Pinpoint the cell where the given text exists, returning its (X, Y) midpoint coordinate. 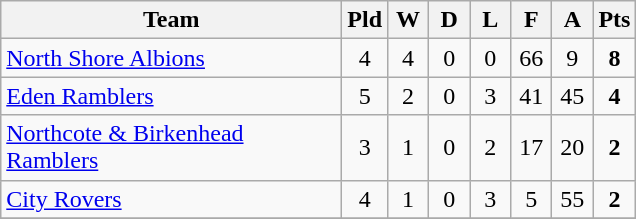
Pld (365, 20)
8 (614, 58)
41 (532, 96)
City Rovers (172, 199)
L (490, 20)
55 (572, 199)
Pts (614, 20)
66 (532, 58)
Team (172, 20)
9 (572, 58)
17 (532, 148)
D (450, 20)
Eden Ramblers (172, 96)
A (572, 20)
Northcote & Birkenhead Ramblers (172, 148)
North Shore Albions (172, 58)
F (532, 20)
20 (572, 148)
W (408, 20)
45 (572, 96)
